Return [x, y] of the center of cell containing provided text 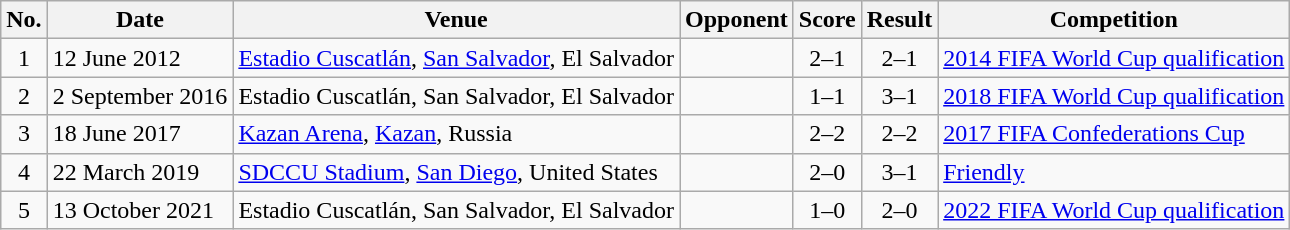
No. [24, 20]
18 June 2017 [140, 134]
2014 FIFA World Cup qualification [1114, 58]
22 March 2019 [140, 172]
3 [24, 134]
Opponent [737, 20]
1–1 [827, 96]
1 [24, 58]
SDCCU Stadium, San Diego, United States [456, 172]
12 June 2012 [140, 58]
Score [827, 20]
2022 FIFA World Cup qualification [1114, 210]
2017 FIFA Confederations Cup [1114, 134]
2 [24, 96]
Result [899, 20]
4 [24, 172]
2018 FIFA World Cup qualification [1114, 96]
Competition [1114, 20]
2 September 2016 [140, 96]
5 [24, 210]
13 October 2021 [140, 210]
Venue [456, 20]
1–0 [827, 210]
Date [140, 20]
Kazan Arena, Kazan, Russia [456, 134]
Friendly [1114, 172]
